Output the [X, Y] coordinate of the center of the cell containing the given text.  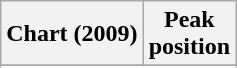
Chart (2009) [72, 34]
Peakposition [189, 34]
